Find where the given text appears and provide that cell's center as [X, Y] coordinate. 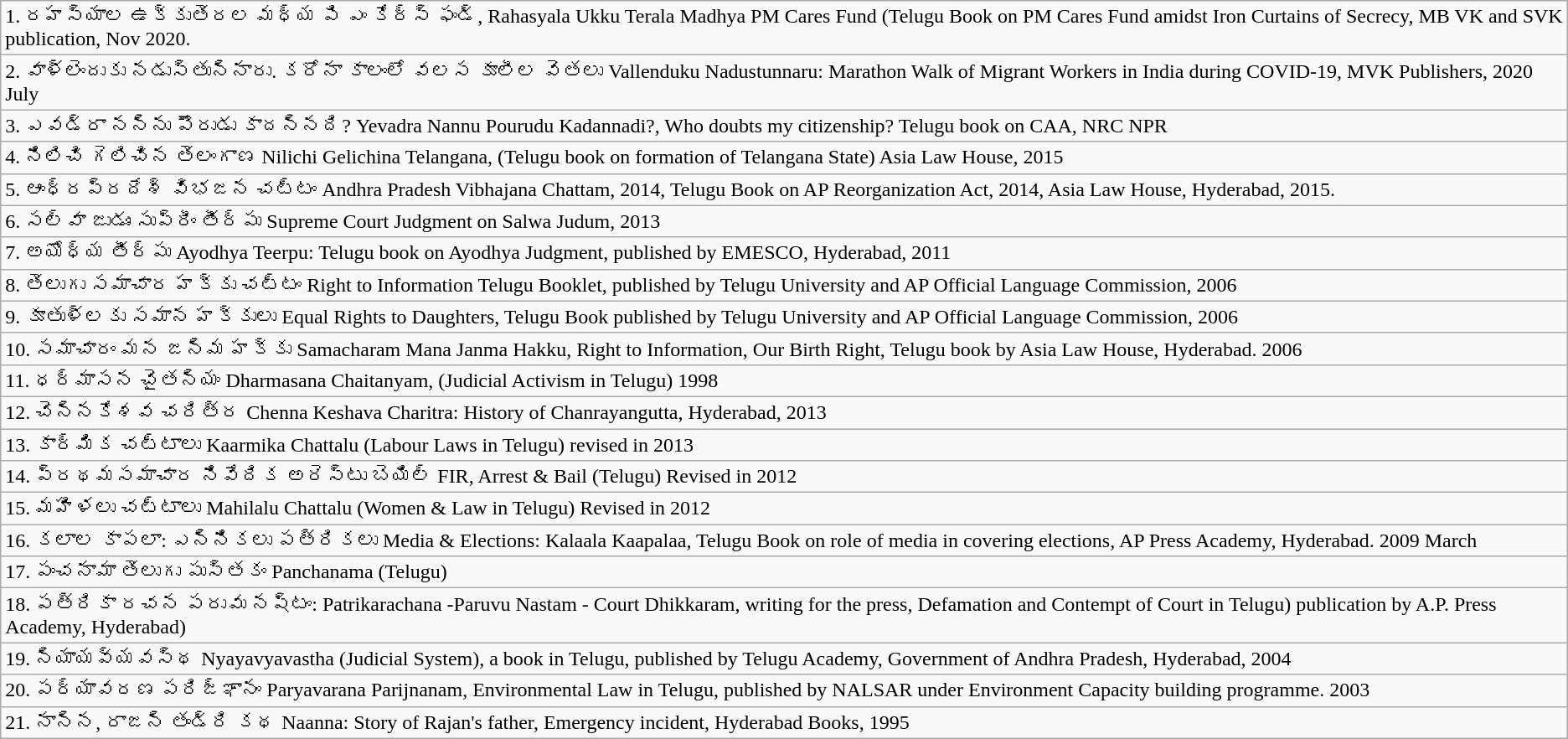
21. నాన్న, రాజన్ తండ్రి కథ Naanna: Story of Rajan's father, Emergency incident, Hyderabad Books, 1995 [784, 722]
12. చెన్నకేశవ చరిత్ర Chenna Keshava Charitra: History of Chanrayangutta, Hyderabad, 2013 [784, 412]
7. అయోధ్య తీర్పు Ayodhya Teerpu: Telugu book on Ayodhya Judgment, published by EMESCO, Hyderabad, 2011 [784, 253]
5. ఆంధ్రప్రదేశ్ విభజన చట్టం Andhra Pradesh Vibhajana Chattam, 2014, Telugu Book on AP Reorganization Act, 2014, Asia Law House, Hyderabad, 2015. [784, 189]
17. పంచనామా తెలుగు పుస్తకం Panchanama (Telugu) [784, 572]
3. ఎవడ్రా నన్ను పౌరుడు కాదన్నది? Yevadra Nannu Pourudu Kadannadi?, Who doubts my citizenship? Telugu book on CAA, NRC NPR [784, 126]
4. నిలిచి గెలిచిన తెలంగాణ Nilichi Gelichina Telangana, (Telugu book on formation of Telangana State) Asia Law House, 2015 [784, 158]
10. సమాచారం మన జన్మ హక్కు Samacharam Mana Janma Hakku, Right to Information, Our Birth Right, Telugu book by Asia Law House, Hyderabad. 2006 [784, 349]
6. సల్వా జుడుం సుప్రీం తీర్పు Supreme Court Judgment on Salwa Judum, 2013 [784, 221]
8. తెలుగు సమాచార హక్కు చట్టం Right to Information Telugu Booklet, published by Telugu University and AP Official Language Commission, 2006 [784, 285]
15. మహిళలు చట్టాలు Mahilalu Chattalu (Women & Law in Telugu) Revised in 2012 [784, 509]
11. ధర్మాసన చైతన్యం Dharmasana Chaitanyam, (Judicial Activism in Telugu) 1998 [784, 380]
19. న్యాయవ్యవస్థ Nyayavyavastha (Judicial System), a book in Telugu, published by Telugu Academy, Government of Andhra Pradesh, Hyderabad, 2004 [784, 659]
13. కార్మిక చట్టాలు Kaarmika Chattalu (Labour Laws in Telugu) revised in 2013 [784, 445]
20. పర్యావరణ పరిజ్ఞానం Paryavarana Parijnanam, Environmental Law in Telugu, published by NALSAR under Environment Capacity building programme. 2003 [784, 690]
9. కూతుళ్లకు సమాన హక్కులు Equal Rights to Daughters, Telugu Book published by Telugu University and AP Official Language Commission, 2006 [784, 317]
14. ప్రథమసమాచార నివేదిక అరెస్టు బెయిల్ FIR, Arrest & Bail (Telugu) Revised in 2012 [784, 477]
